Search for the cell housing the specified text and yield its [x, y] center coordinate. 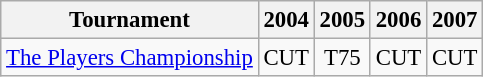
T75 [342, 58]
The Players Championship [130, 58]
2005 [342, 20]
2007 [455, 20]
2006 [398, 20]
Tournament [130, 20]
2004 [286, 20]
